Identify which cell holds the provided text, then report its (x, y) central coordinate. 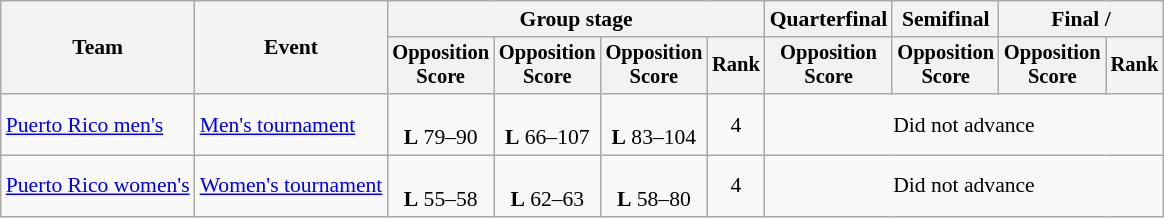
L 58–80 (654, 186)
Puerto Rico men's (98, 124)
Final / (1081, 19)
L 62–63 (548, 186)
L 66–107 (548, 124)
L 55–58 (440, 186)
Quarterfinal (829, 19)
Men's tournament (292, 124)
L 83–104 (654, 124)
Group stage (576, 19)
Team (98, 48)
Puerto Rico women's (98, 186)
Semifinal (946, 19)
L 79–90 (440, 124)
Women's tournament (292, 186)
Event (292, 48)
